Capture the cell that displays the provided text and extract its [X, Y] central coordinate. 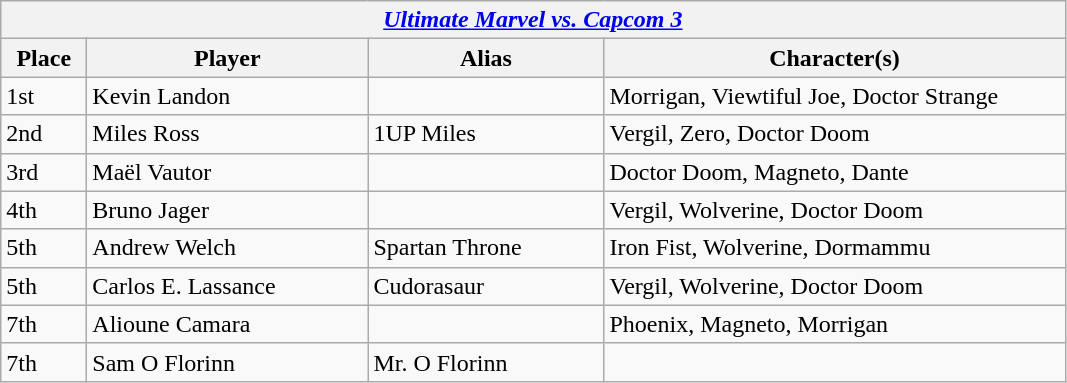
Vergil, Zero, Doctor Doom [834, 134]
Alias [486, 58]
Alioune Camara [228, 324]
Carlos E. Lassance [228, 286]
Player [228, 58]
4th [44, 210]
Mr. O Florinn [486, 362]
2nd [44, 134]
Place [44, 58]
Phoenix, Magneto, Morrigan [834, 324]
Miles Ross [228, 134]
Maël Vautor [228, 172]
Cudorasaur [486, 286]
Iron Fist, Wolverine, Dormammu [834, 248]
Sam O Florinn [228, 362]
3rd [44, 172]
Andrew Welch [228, 248]
1UP Miles [486, 134]
Bruno Jager [228, 210]
Doctor Doom, Magneto, Dante [834, 172]
Morrigan, Viewtiful Joe, Doctor Strange [834, 96]
Character(s) [834, 58]
Spartan Throne [486, 248]
Kevin Landon [228, 96]
Ultimate Marvel vs. Capcom 3 [533, 20]
1st [44, 96]
